Extract the (x, y) coordinate from the center of the cell holding the provided text.  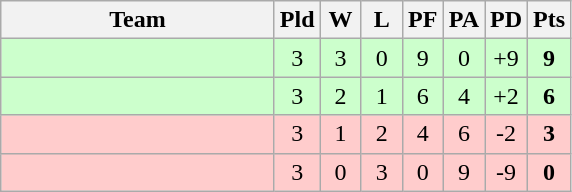
Pld (297, 20)
+9 (506, 58)
Pts (550, 20)
L (382, 20)
+2 (506, 96)
PF (422, 20)
PA (464, 20)
W (340, 20)
-9 (506, 172)
-2 (506, 134)
Team (138, 20)
PD (506, 20)
